Locate the cell with the specified text and output its (X, Y) center coordinate. 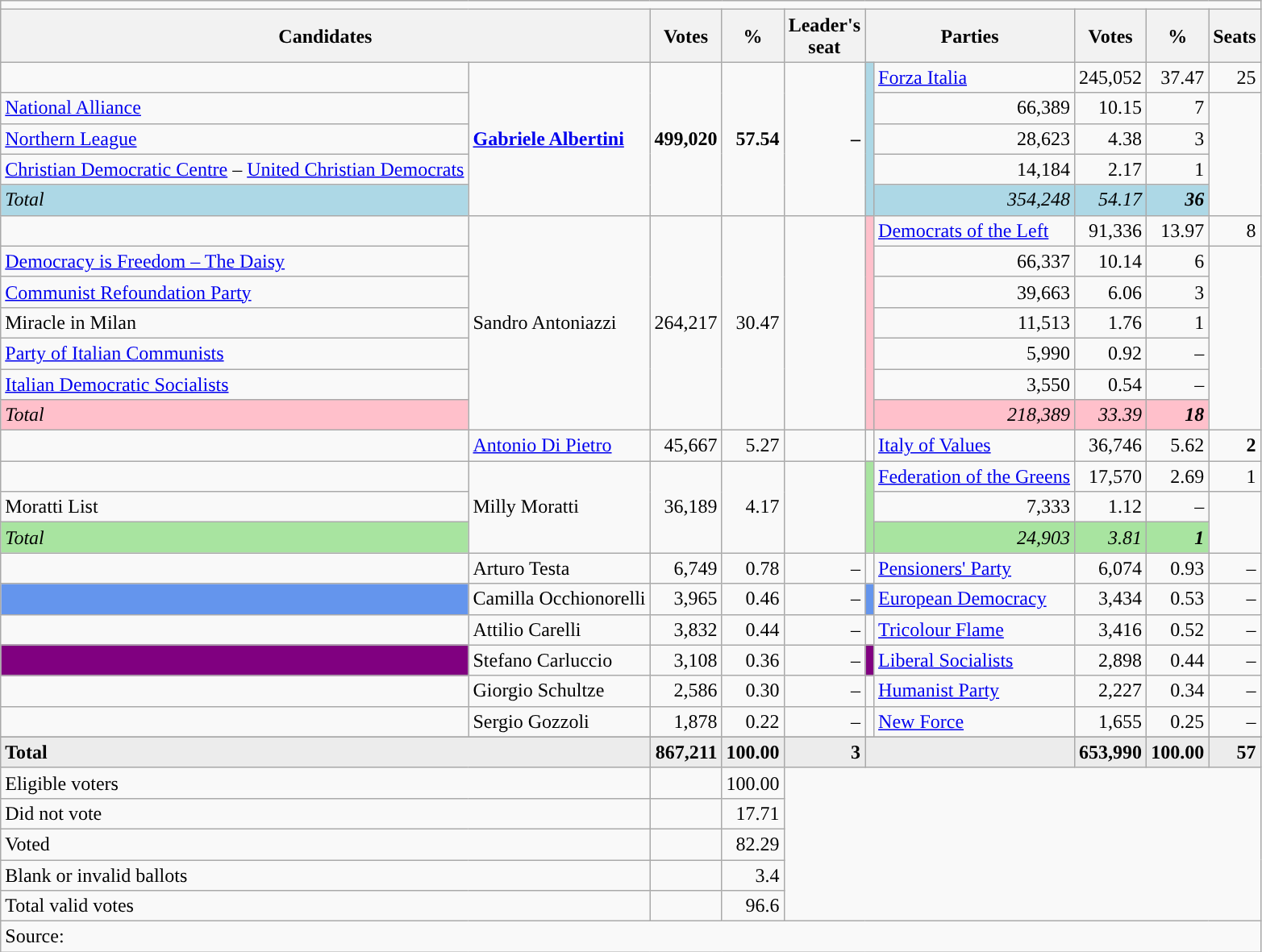
36,746 (1111, 446)
Source: (631, 937)
18 (1177, 415)
0.46 (753, 599)
1,878 (685, 721)
45,667 (685, 446)
6.06 (1111, 292)
1.76 (1111, 322)
17,570 (1111, 476)
Did not vote (326, 813)
10.14 (1111, 261)
Milly Moratti (560, 507)
Stefano Carluccio (560, 660)
0.30 (753, 691)
Voted (326, 844)
Seats (1235, 35)
0.78 (753, 568)
0.36 (753, 660)
Antonio Di Pietro (560, 446)
6,074 (1111, 568)
3,416 (1111, 630)
7,333 (974, 507)
Eligible voters (326, 783)
653,990 (1111, 752)
2 (1235, 446)
Giorgio Schultze (560, 691)
354,248 (974, 200)
17.71 (753, 813)
0.53 (1177, 599)
91,336 (1111, 231)
2.17 (1111, 169)
3.81 (1111, 538)
Tricolour Flame (974, 630)
Arturo Testa (560, 568)
3,550 (974, 385)
3,965 (685, 599)
2.69 (1177, 476)
Christian Democratic Centre – United Christian Democrats (235, 169)
2,898 (1111, 660)
0.52 (1177, 630)
96.6 (753, 906)
Parties (969, 35)
Sergio Gozzoli (560, 721)
Blank or invalid ballots (326, 875)
3,832 (685, 630)
39,663 (974, 292)
Candidates (326, 35)
30.47 (753, 322)
0.92 (1111, 353)
1.12 (1111, 507)
7 (1177, 108)
37.47 (1177, 77)
6 (1177, 261)
867,211 (685, 752)
Communist Refoundation Party (235, 292)
5.27 (753, 446)
Democrats of the Left (974, 231)
66,389 (974, 108)
Democracy is Freedom – The Daisy (235, 261)
Humanist Party (974, 691)
European Democracy (974, 599)
5,990 (974, 353)
1,655 (1111, 721)
4.17 (753, 507)
Moratti List (235, 507)
28,623 (974, 139)
10.15 (1111, 108)
Gabriele Albertini (560, 139)
499,020 (685, 139)
3,434 (1111, 599)
264,217 (685, 322)
57 (1235, 752)
Camilla Occhionorelli (560, 599)
57.54 (753, 139)
0.93 (1177, 568)
3,108 (685, 660)
Party of Italian Communists (235, 353)
Italian Democratic Socialists (235, 385)
Sandro Antoniazzi (560, 322)
36,189 (685, 507)
24,903 (974, 538)
25 (1235, 77)
Leader'sseat (824, 35)
Miracle in Milan (235, 322)
New Force (974, 721)
Attilio Carelli (560, 630)
Italy of Values (974, 446)
Federation of the Greens (974, 476)
Forza Italia (974, 77)
6,749 (685, 568)
66,337 (974, 261)
National Alliance (235, 108)
36 (1177, 200)
Total valid votes (326, 906)
245,052 (1111, 77)
0.25 (1177, 721)
Liberal Socialists (974, 660)
2,227 (1111, 691)
14,184 (974, 169)
218,389 (974, 415)
Northern League (235, 139)
4.38 (1111, 139)
Pensioners' Party (974, 568)
2,586 (685, 691)
8 (1235, 231)
0.22 (753, 721)
33.39 (1111, 415)
0.54 (1111, 385)
5.62 (1177, 446)
13.97 (1177, 231)
0.34 (1177, 691)
82.29 (753, 844)
54.17 (1111, 200)
3.4 (753, 875)
11,513 (974, 322)
